Capture the cell that displays the provided text and extract its (X, Y) central coordinate. 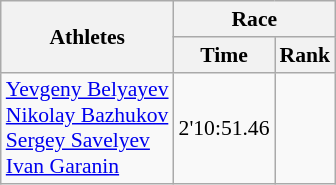
Athletes (88, 36)
Time (224, 55)
Yevgeny BelyayevNikolay BazhukovSergey SavelyevIvan Garanin (88, 128)
Race (255, 19)
2'10:51.46 (224, 128)
Rank (306, 55)
